Find where the given text appears and provide that cell's center as [X, Y] coordinate. 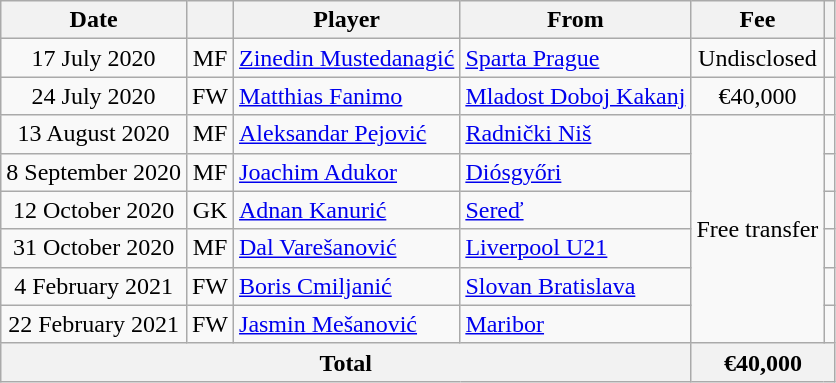
Sereď [576, 210]
Undisclosed [758, 58]
Joachim Adukor [347, 172]
Zinedin Mustedanagić [347, 58]
12 October 2020 [94, 210]
Diósgyőri [576, 172]
From [576, 20]
Boris Cmiljanić [347, 286]
Date [94, 20]
Slovan Bratislava [576, 286]
Free transfer [758, 229]
Dal Varešanović [347, 248]
GK [210, 210]
17 July 2020 [94, 58]
Maribor [576, 324]
24 July 2020 [94, 96]
Adnan Kanurić [347, 210]
Liverpool U21 [576, 248]
8 September 2020 [94, 172]
31 October 2020 [94, 248]
Fee [758, 20]
Matthias Fanimo [347, 96]
Radnički Niš [576, 134]
4 February 2021 [94, 286]
Aleksandar Pejović [347, 134]
13 August 2020 [94, 134]
Sparta Prague [576, 58]
Mladost Doboj Kakanj [576, 96]
Player [347, 20]
22 February 2021 [94, 324]
Jasmin Mešanović [347, 324]
Total [346, 362]
